Locate the cell with the specified text and output its [X, Y] center coordinate. 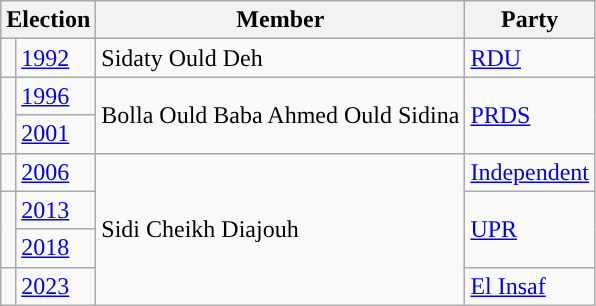
2006 [56, 172]
2001 [56, 134]
2023 [56, 286]
Bolla Ould Baba Ahmed Ould Sidina [280, 115]
Independent [530, 172]
1992 [56, 58]
2018 [56, 248]
Member [280, 20]
Sidi Cheikh Diajouh [280, 229]
UPR [530, 229]
RDU [530, 58]
Election [48, 20]
2013 [56, 210]
El Insaf [530, 286]
1996 [56, 96]
PRDS [530, 115]
Party [530, 20]
Sidaty Ould Deh [280, 58]
